Capture the cell that displays the provided text and extract its [x, y] central coordinate. 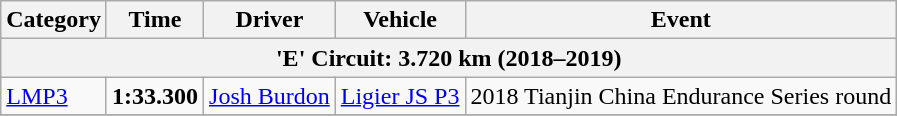
'E' Circuit: 3.720 km (2018–2019) [449, 58]
Josh Burdon [270, 96]
Category [54, 20]
Time [154, 20]
2018 Tianjin China Endurance Series round [681, 96]
LMP3 [54, 96]
Event [681, 20]
Vehicle [400, 20]
1:33.300 [154, 96]
Ligier JS P3 [400, 96]
Driver [270, 20]
